Search for the cell housing the specified text and yield its [X, Y] center coordinate. 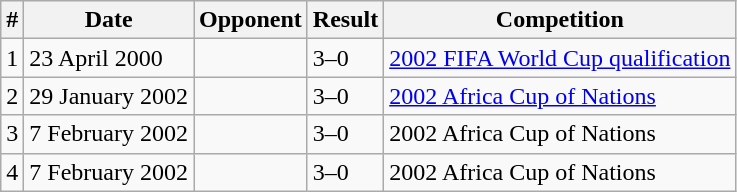
29 January 2002 [109, 96]
Result [345, 20]
Date [109, 20]
# [12, 20]
Competition [560, 20]
3 [12, 134]
23 April 2000 [109, 58]
Opponent [251, 20]
1 [12, 58]
4 [12, 172]
2 [12, 96]
2002 FIFA World Cup qualification [560, 58]
